Identify which cell holds the provided text, then report its [x, y] central coordinate. 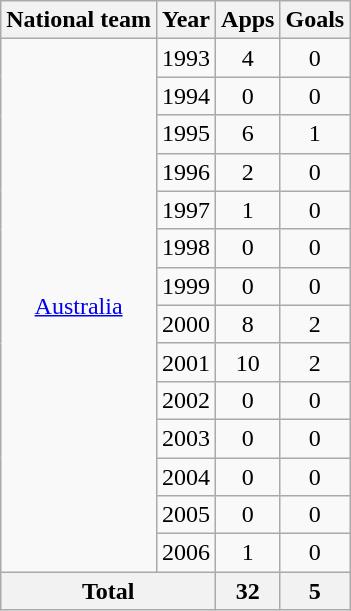
2006 [186, 553]
1996 [186, 172]
6 [248, 134]
1998 [186, 248]
2000 [186, 324]
1995 [186, 134]
4 [248, 58]
1993 [186, 58]
2001 [186, 362]
1999 [186, 286]
Australia [79, 306]
2004 [186, 477]
Total [108, 591]
National team [79, 20]
32 [248, 591]
1997 [186, 210]
10 [248, 362]
Year [186, 20]
1994 [186, 96]
5 [315, 591]
2002 [186, 400]
Apps [248, 20]
2003 [186, 438]
8 [248, 324]
Goals [315, 20]
2005 [186, 515]
